Extract the (X, Y) coordinate from the center of the cell holding the provided text.  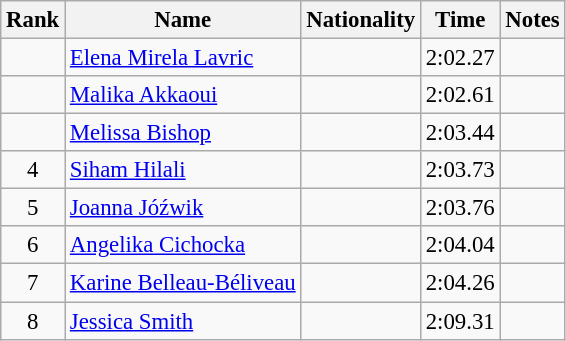
Nationality (360, 20)
Angelika Cichocka (183, 245)
4 (33, 170)
Jessica Smith (183, 321)
2:03.73 (460, 170)
2:04.04 (460, 245)
Karine Belleau-Béliveau (183, 283)
2:02.27 (460, 58)
2:03.76 (460, 208)
2:09.31 (460, 321)
8 (33, 321)
7 (33, 283)
Malika Akkaoui (183, 95)
Name (183, 20)
Joanna Jóźwik (183, 208)
Siham Hilali (183, 170)
2:03.44 (460, 133)
Elena Mirela Lavric (183, 58)
Melissa Bishop (183, 133)
Time (460, 20)
Notes (532, 20)
6 (33, 245)
2:02.61 (460, 95)
2:04.26 (460, 283)
5 (33, 208)
Rank (33, 20)
